Pinpoint the cell where the given text exists, returning its (X, Y) midpoint coordinate. 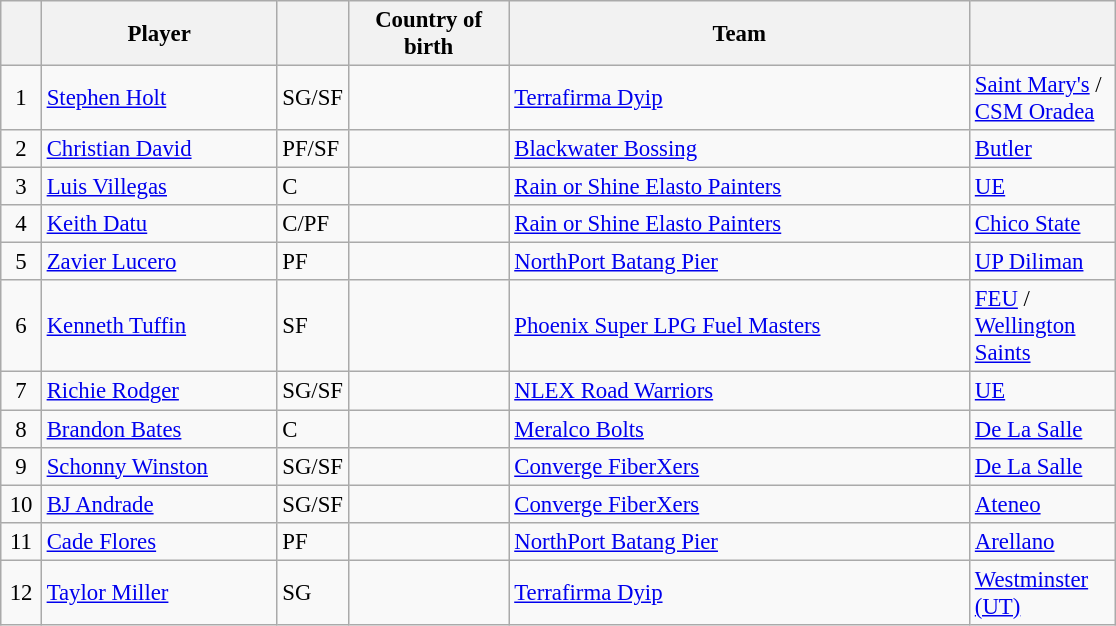
Phoenix Super LPG Fuel Masters (740, 326)
3 (22, 187)
Stephen Holt (159, 98)
Keith Datu (159, 224)
NLEX Road Warriors (740, 391)
Country of birth (428, 34)
1 (22, 98)
SF (312, 326)
Luis Villegas (159, 187)
7 (22, 391)
Schonny Winston (159, 466)
SG (312, 592)
PF/SF (312, 149)
9 (22, 466)
Christian David (159, 149)
Kenneth Tuffin (159, 326)
2 (22, 149)
Ateneo (1043, 504)
FEU / Wellington Saints (1043, 326)
12 (22, 592)
Team (740, 34)
Meralco Bolts (740, 429)
6 (22, 326)
8 (22, 429)
Richie Rodger (159, 391)
Blackwater Bossing (740, 149)
UP Diliman (1043, 262)
BJ Andrade (159, 504)
Taylor Miller (159, 592)
Arellano (1043, 541)
C/PF (312, 224)
5 (22, 262)
Cade Flores (159, 541)
4 (22, 224)
Chico State (1043, 224)
Westminster (UT) (1043, 592)
11 (22, 541)
Player (159, 34)
Saint Mary's / CSM Oradea (1043, 98)
Butler (1043, 149)
10 (22, 504)
Zavier Lucero (159, 262)
Brandon Bates (159, 429)
